Detect which cell encompasses the target text, then output its (X, Y) center coordinate. 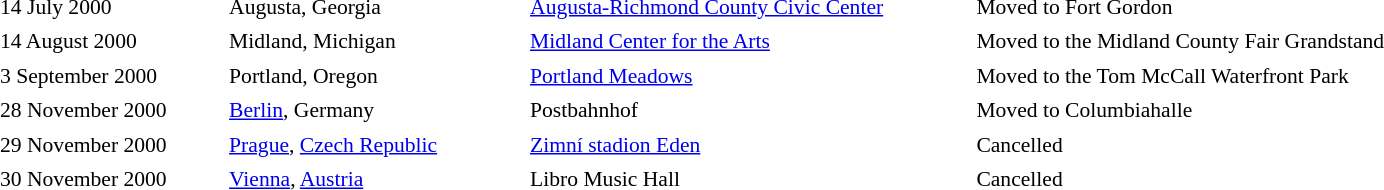
Midland, Michigan (375, 42)
Postbahnhof (748, 110)
Portland Meadows (748, 76)
Midland Center for the Arts (748, 42)
Prague, Czech Republic (375, 145)
Zimní stadion Eden (748, 145)
Berlin, Germany (375, 110)
Portland, Oregon (375, 76)
